Provide the [X, Y] coordinate of the cell's center where the given text is located.  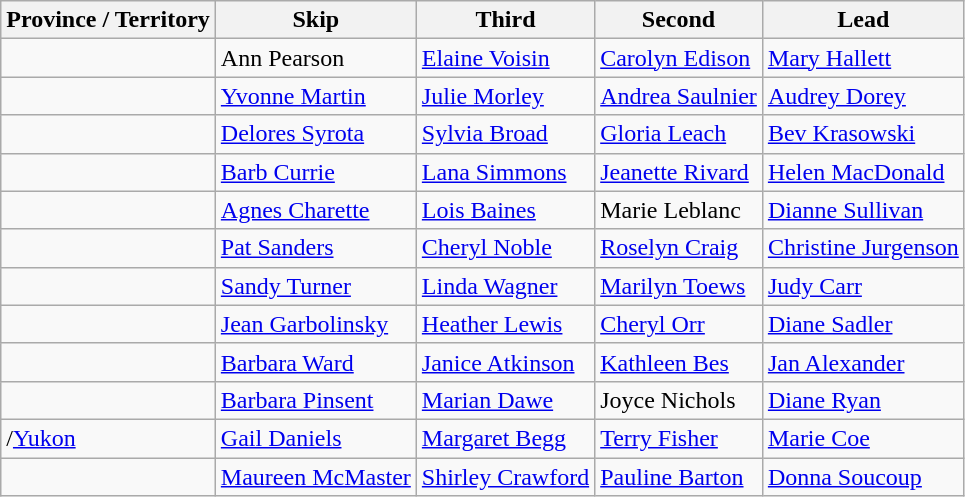
Maureen McMaster [316, 477]
Julie Morley [505, 96]
Janice Atkinson [505, 362]
Marie Coe [863, 438]
Jan Alexander [863, 362]
Gail Daniels [316, 438]
Skip [316, 20]
Terry Fisher [679, 438]
Lois Baines [505, 210]
/Yukon [108, 438]
Lana Simmons [505, 172]
Gloria Leach [679, 134]
Sylvia Broad [505, 134]
Linda Wagner [505, 286]
Barbara Pinsent [316, 400]
Yvonne Martin [316, 96]
Kathleen Bes [679, 362]
Cheryl Orr [679, 324]
Delores Syrota [316, 134]
Barbara Ward [316, 362]
Roselyn Craig [679, 248]
Elaine Voisin [505, 58]
Ann Pearson [316, 58]
Diane Ryan [863, 400]
Province / Territory [108, 20]
Shirley Crawford [505, 477]
Helen MacDonald [863, 172]
Dianne Sullivan [863, 210]
Second [679, 20]
Margaret Begg [505, 438]
Audrey Dorey [863, 96]
Pat Sanders [316, 248]
Christine Jurgenson [863, 248]
Jean Garbolinsky [316, 324]
Lead [863, 20]
Marian Dawe [505, 400]
Marie Leblanc [679, 210]
Pauline Barton [679, 477]
Cheryl Noble [505, 248]
Judy Carr [863, 286]
Diane Sadler [863, 324]
Jeanette Rivard [679, 172]
Bev Krasowski [863, 134]
Mary Hallett [863, 58]
Barb Currie [316, 172]
Donna Soucoup [863, 477]
Marilyn Toews [679, 286]
Heather Lewis [505, 324]
Sandy Turner [316, 286]
Andrea Saulnier [679, 96]
Joyce Nichols [679, 400]
Third [505, 20]
Carolyn Edison [679, 58]
Agnes Charette [316, 210]
